Find where the given text appears and provide that cell's center as [X, Y] coordinate. 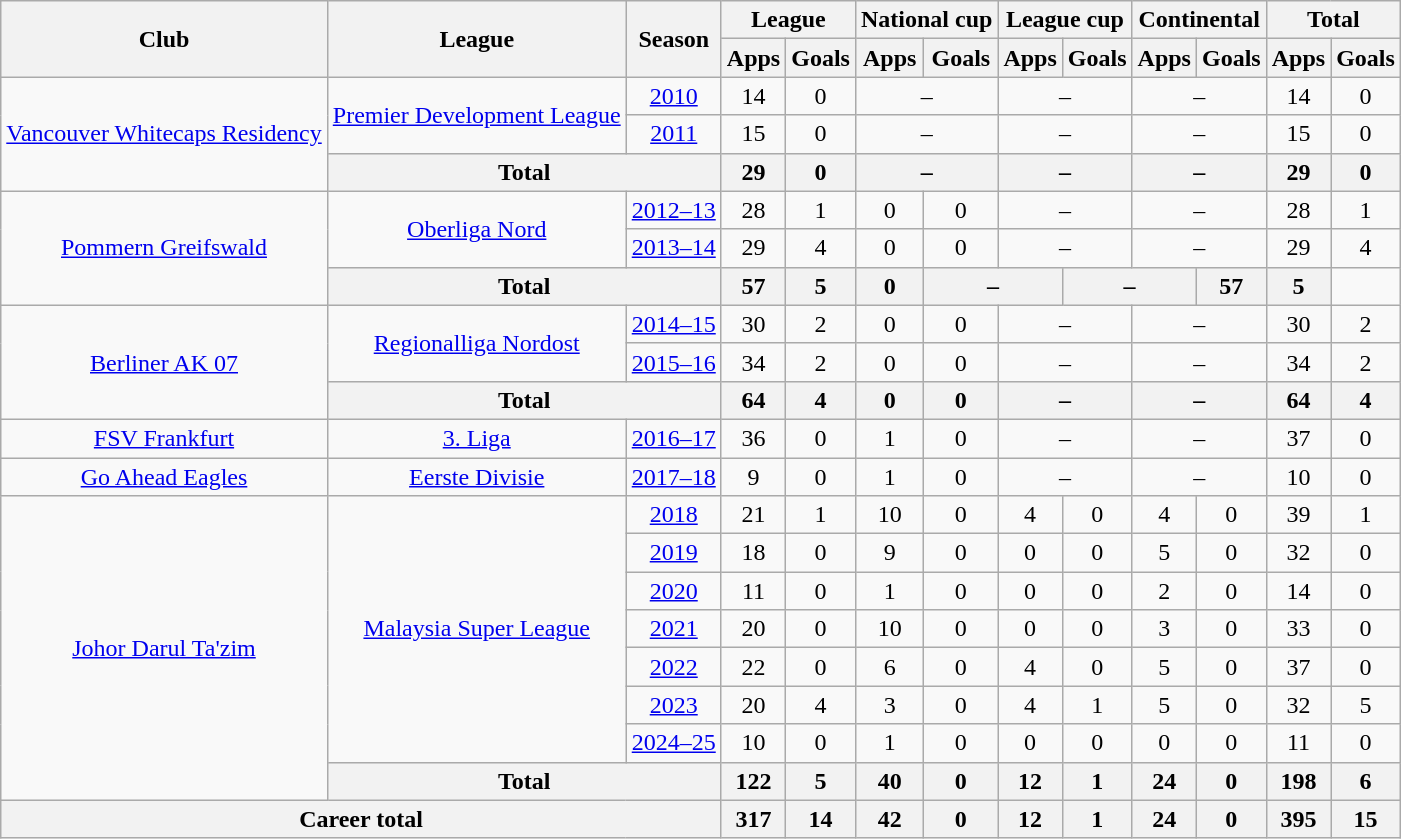
395 [1298, 819]
Pommern Greifswald [164, 248]
39 [1298, 515]
2015–16 [674, 362]
2016–17 [674, 438]
2019 [674, 553]
2023 [674, 705]
Vancouver Whitecaps Residency [164, 134]
Regionalliga Nordost [476, 343]
Johor Darul Ta'zim [164, 648]
40 [889, 781]
2020 [674, 591]
Eerste Divisie [476, 477]
FSV Frankfurt [164, 438]
22 [753, 667]
36 [753, 438]
Club [164, 39]
2011 [674, 134]
Continental [1199, 20]
Berliner AK 07 [164, 362]
42 [889, 819]
Season [674, 39]
2017–18 [674, 477]
122 [753, 781]
Premier Development League [476, 115]
2018 [674, 515]
3. Liga [476, 438]
Go Ahead Eagles [164, 477]
317 [753, 819]
Career total [362, 819]
2010 [674, 96]
2024–25 [674, 743]
2013–14 [674, 248]
198 [1298, 781]
2022 [674, 667]
Oberliga Nord [476, 229]
21 [753, 515]
2014–15 [674, 324]
2021 [674, 629]
League cup [1065, 20]
Malaysia Super League [476, 629]
National cup [926, 20]
18 [753, 553]
2012–13 [674, 210]
33 [1298, 629]
